Pinpoint the cell where the given text exists, returning its (x, y) midpoint coordinate. 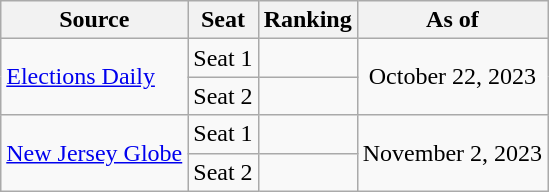
New Jersey Globe (94, 153)
Seat (223, 20)
Ranking (308, 20)
October 22, 2023 (452, 77)
Source (94, 20)
As of (452, 20)
Elections Daily (94, 77)
November 2, 2023 (452, 153)
